Detect which cell encompasses the target text, then output its (x, y) center coordinate. 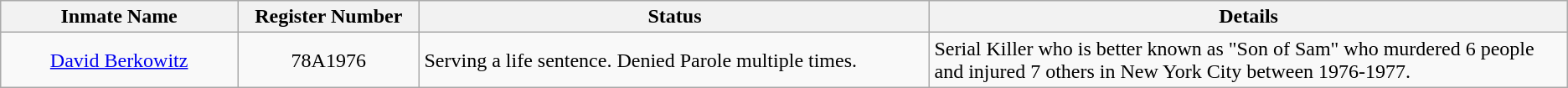
Details (1248, 17)
Status (675, 17)
Register Number (328, 17)
Serving a life sentence. Denied Parole multiple times. (675, 60)
78A1976 (328, 60)
Serial Killer who is better known as "Son of Sam" who murdered 6 people and injured 7 others in New York City between 1976-1977. (1248, 60)
Inmate Name (119, 17)
David Berkowitz (119, 60)
